Scan for the cell matching the given text and deliver its [X, Y] coordinate at center. 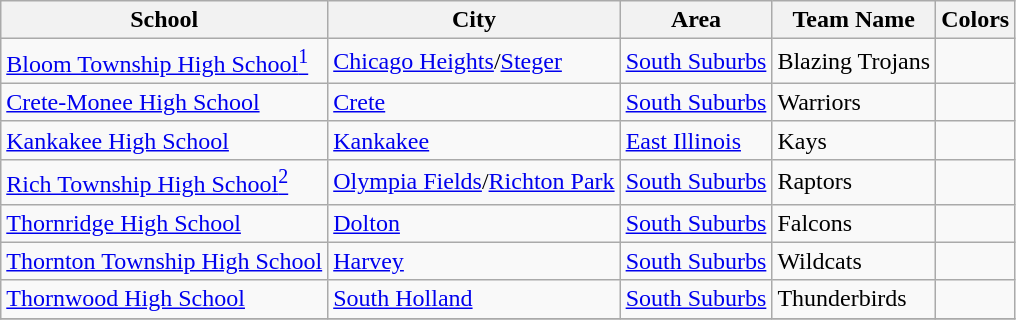
Thunderbirds [854, 299]
Rich Township High School2 [164, 182]
Bloom Township High School1 [164, 62]
Blazing Trojans [854, 62]
Olympia Fields/Richton Park [474, 182]
Falcons [854, 223]
School [164, 20]
Wildcats [854, 261]
Crete [474, 102]
Chicago Heights/Steger [474, 62]
Team Name [854, 20]
Kankakee High School [164, 140]
Kays [854, 140]
Colors [976, 20]
Thornton Township High School [164, 261]
East Illinois [696, 140]
Area [696, 20]
Dolton [474, 223]
Crete-Monee High School [164, 102]
Thornwood High School [164, 299]
Raptors [854, 182]
Thornridge High School [164, 223]
Kankakee [474, 140]
South Holland [474, 299]
Warriors [854, 102]
City [474, 20]
Harvey [474, 261]
